Search for the cell housing the specified text and yield its (X, Y) center coordinate. 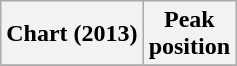
Chart (2013) (72, 34)
Peakposition (189, 34)
